Find where the given text appears and provide that cell's center as (X, Y) coordinate. 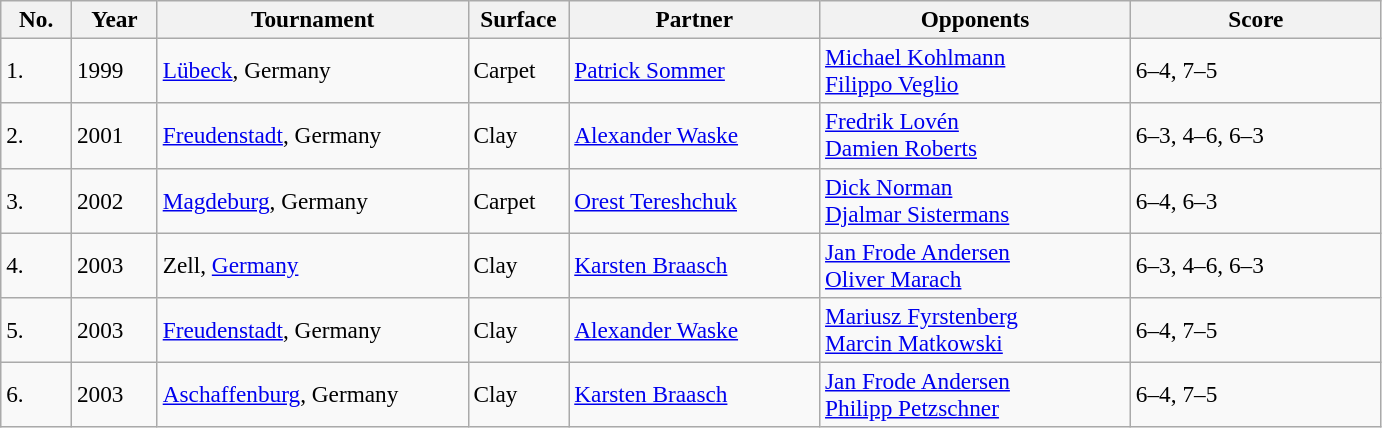
Orest Tereshchuk (694, 200)
Fredrik Lovén Damien Roberts (976, 136)
Michael Kohlmann Filippo Veglio (976, 70)
Lübeck, Germany (312, 70)
6–4, 6–3 (1256, 200)
4. (36, 264)
Opponents (976, 19)
Jan Frode Andersen Oliver Marach (976, 264)
Partner (694, 19)
Zell, Germany (312, 264)
2. (36, 136)
Magdeburg, Germany (312, 200)
Surface (518, 19)
Year (115, 19)
Dick Norman Djalmar Sistermans (976, 200)
2002 (115, 200)
No. (36, 19)
Mariusz Fyrstenberg Marcin Matkowski (976, 330)
Patrick Sommer (694, 70)
1. (36, 70)
Score (1256, 19)
2001 (115, 136)
3. (36, 200)
Aschaffenburg, Germany (312, 394)
Jan Frode Andersen Philipp Petzschner (976, 394)
1999 (115, 70)
Tournament (312, 19)
5. (36, 330)
6. (36, 394)
